Scan for the cell matching the given text and deliver its (x, y) coordinate at center. 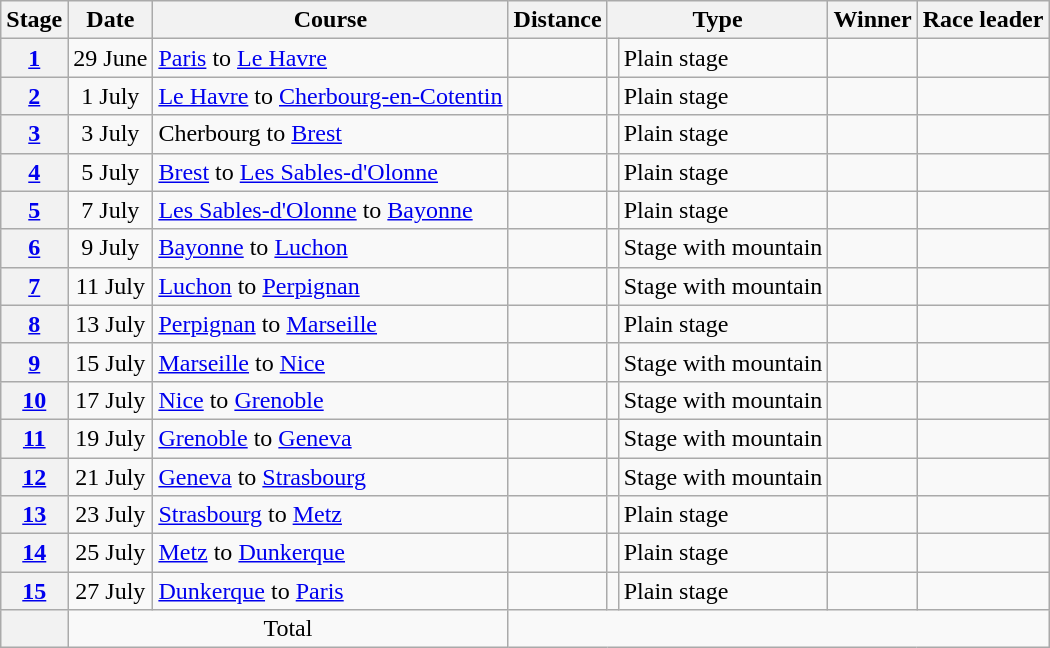
Cherbourg to Brest (330, 134)
Total (288, 629)
4 (34, 172)
3 July (110, 134)
Paris to Le Havre (330, 58)
Distance (558, 20)
Bayonne to Luchon (330, 248)
Marseille to Nice (330, 362)
12 (34, 477)
1 (34, 58)
Course (330, 20)
Luchon to Perpignan (330, 286)
Dunkerque to Paris (330, 591)
11 (34, 438)
23 July (110, 515)
5 (34, 210)
Le Havre to Cherbourg-en-Cotentin (330, 96)
27 July (110, 591)
Date (110, 20)
Nice to Grenoble (330, 400)
13 July (110, 324)
7 July (110, 210)
9 July (110, 248)
25 July (110, 553)
15 (34, 591)
11 July (110, 286)
14 (34, 553)
6 (34, 248)
Metz to Dunkerque (330, 553)
5 July (110, 172)
Les Sables-d'Olonne to Bayonne (330, 210)
29 June (110, 58)
10 (34, 400)
2 (34, 96)
Brest to Les Sables-d'Olonne (330, 172)
Strasbourg to Metz (330, 515)
1 July (110, 96)
21 July (110, 477)
13 (34, 515)
Race leader (983, 20)
Stage (34, 20)
Geneva to Strasbourg (330, 477)
9 (34, 362)
8 (34, 324)
15 July (110, 362)
Perpignan to Marseille (330, 324)
19 July (110, 438)
17 July (110, 400)
7 (34, 286)
Winner (872, 20)
3 (34, 134)
Type (718, 20)
Grenoble to Geneva (330, 438)
